Scan for the cell matching the given text and deliver its (X, Y) coordinate at center. 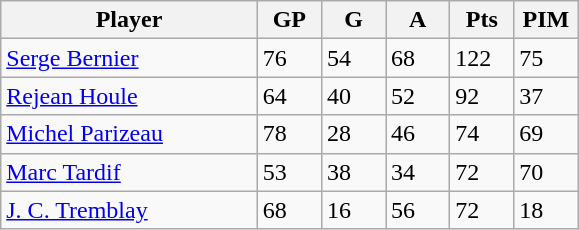
70 (546, 172)
Player (130, 20)
38 (353, 172)
28 (353, 134)
GP (289, 20)
40 (353, 96)
46 (418, 134)
122 (482, 58)
16 (353, 210)
75 (546, 58)
53 (289, 172)
74 (482, 134)
Marc Tardif (130, 172)
54 (353, 58)
A (418, 20)
18 (546, 210)
92 (482, 96)
76 (289, 58)
34 (418, 172)
PIM (546, 20)
J. C. Tremblay (130, 210)
78 (289, 134)
64 (289, 96)
52 (418, 96)
69 (546, 134)
56 (418, 210)
Serge Bernier (130, 58)
Rejean Houle (130, 96)
Michel Parizeau (130, 134)
Pts (482, 20)
37 (546, 96)
G (353, 20)
